Identify which cell holds the provided text, then report its (X, Y) central coordinate. 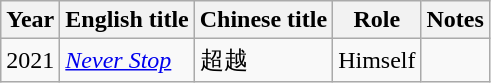
Role (377, 20)
English title (127, 20)
Notes (455, 20)
2021 (30, 60)
Himself (377, 60)
超越 (263, 60)
Never Stop (127, 60)
Year (30, 20)
Chinese title (263, 20)
